Scan for the cell matching the given text and deliver its (X, Y) coordinate at center. 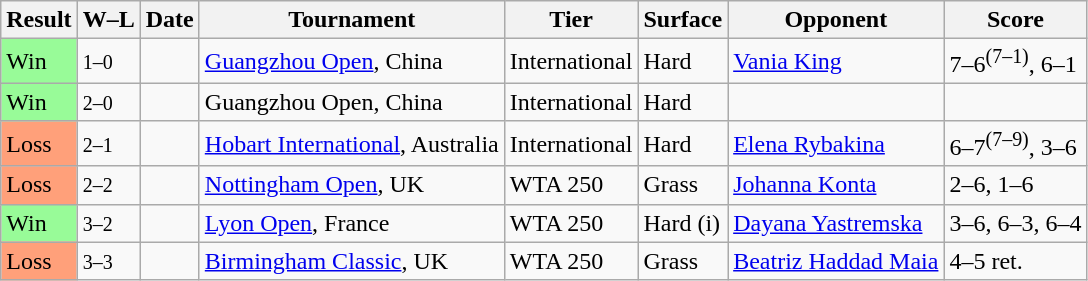
Vania King (836, 62)
3–3 (108, 261)
Beatriz Haddad Maia (836, 261)
Opponent (836, 20)
Score (1016, 20)
Dayana Yastremska (836, 223)
Johanna Konta (836, 185)
1–0 (108, 62)
2–0 (108, 102)
Tier (571, 20)
6–7(7–9), 3–6 (1016, 144)
Birmingham Classic, UK (352, 261)
3–6, 6–3, 6–4 (1016, 223)
Tournament (352, 20)
Hard (i) (683, 223)
2–1 (108, 144)
4–5 ret. (1016, 261)
Surface (683, 20)
W–L (108, 20)
Nottingham Open, UK (352, 185)
2–6, 1–6 (1016, 185)
Lyon Open, France (352, 223)
7–6(7–1), 6–1 (1016, 62)
Result (39, 20)
3–2 (108, 223)
2–2 (108, 185)
Date (170, 20)
Elena Rybakina (836, 144)
Hobart International, Australia (352, 144)
